Return [x, y] of the center of cell containing provided text 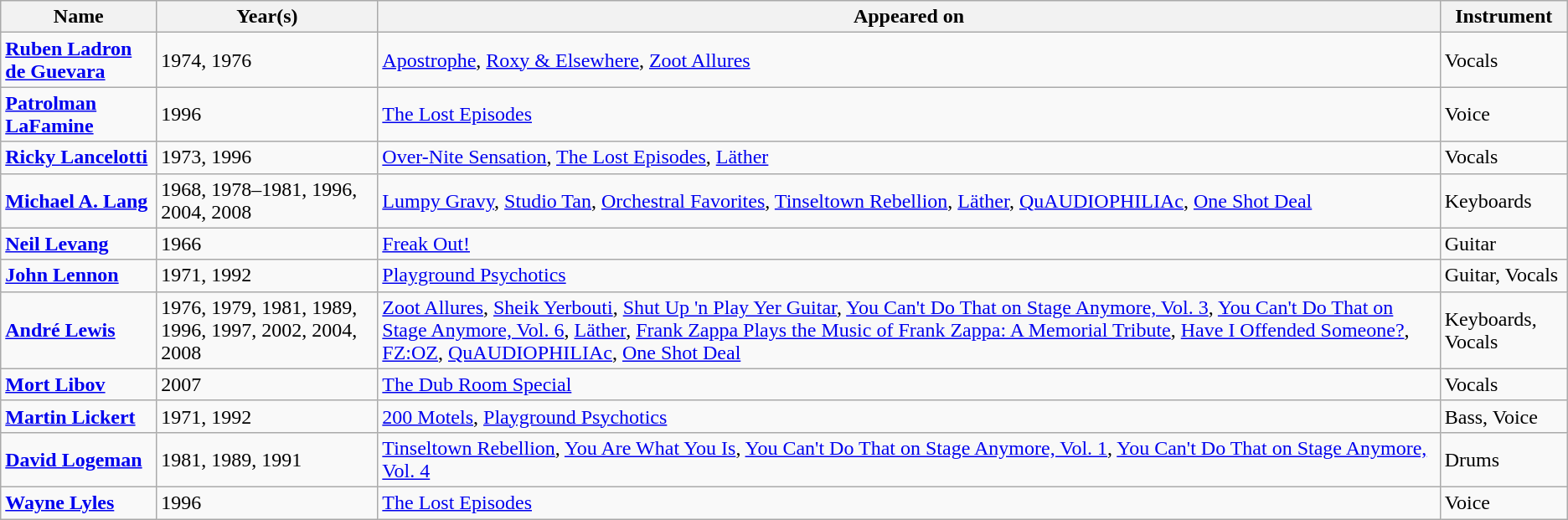
Apostrophe, Roxy & Elsewhere, Zoot Allures [909, 60]
Playground Psychotics [909, 275]
Patrolman LaFamine [79, 114]
Bass, Voice [1504, 416]
Freak Out! [909, 244]
David Logeman [79, 459]
200 Motels, Playground Psychotics [909, 416]
Mort Libov [79, 384]
1966 [267, 244]
John Lennon [79, 275]
Drums [1504, 459]
The Dub Room Special [909, 384]
Over-Nite Sensation, The Lost Episodes, Läther [909, 157]
1981, 1989, 1991 [267, 459]
1976, 1979, 1981, 1989, 1996, 1997, 2002, 2004, 2008 [267, 330]
1968, 1978–1981, 1996, 2004, 2008 [267, 201]
Ruben Ladron de Guevara [79, 60]
Keyboards [1504, 201]
Name [79, 17]
Michael A. Lang [79, 201]
Tinseltown Rebellion, You Are What You Is, You Can't Do That on Stage Anymore, Vol. 1, You Can't Do That on Stage Anymore, Vol. 4 [909, 459]
Lumpy Gravy, Studio Tan, Orchestral Favorites, Tinseltown Rebellion, Läther, QuAUDIOPHILIAc, One Shot Deal [909, 201]
Guitar [1504, 244]
1973, 1996 [267, 157]
Neil Levang [79, 244]
1974, 1976 [267, 60]
Instrument [1504, 17]
Appeared on [909, 17]
Wayne Lyles [79, 502]
Ricky Lancelotti [79, 157]
2007 [267, 384]
André Lewis [79, 330]
Year(s) [267, 17]
Keyboards, Vocals [1504, 330]
Martin Lickert [79, 416]
Guitar, Vocals [1504, 275]
